Capture the cell that displays the provided text and extract its [x, y] central coordinate. 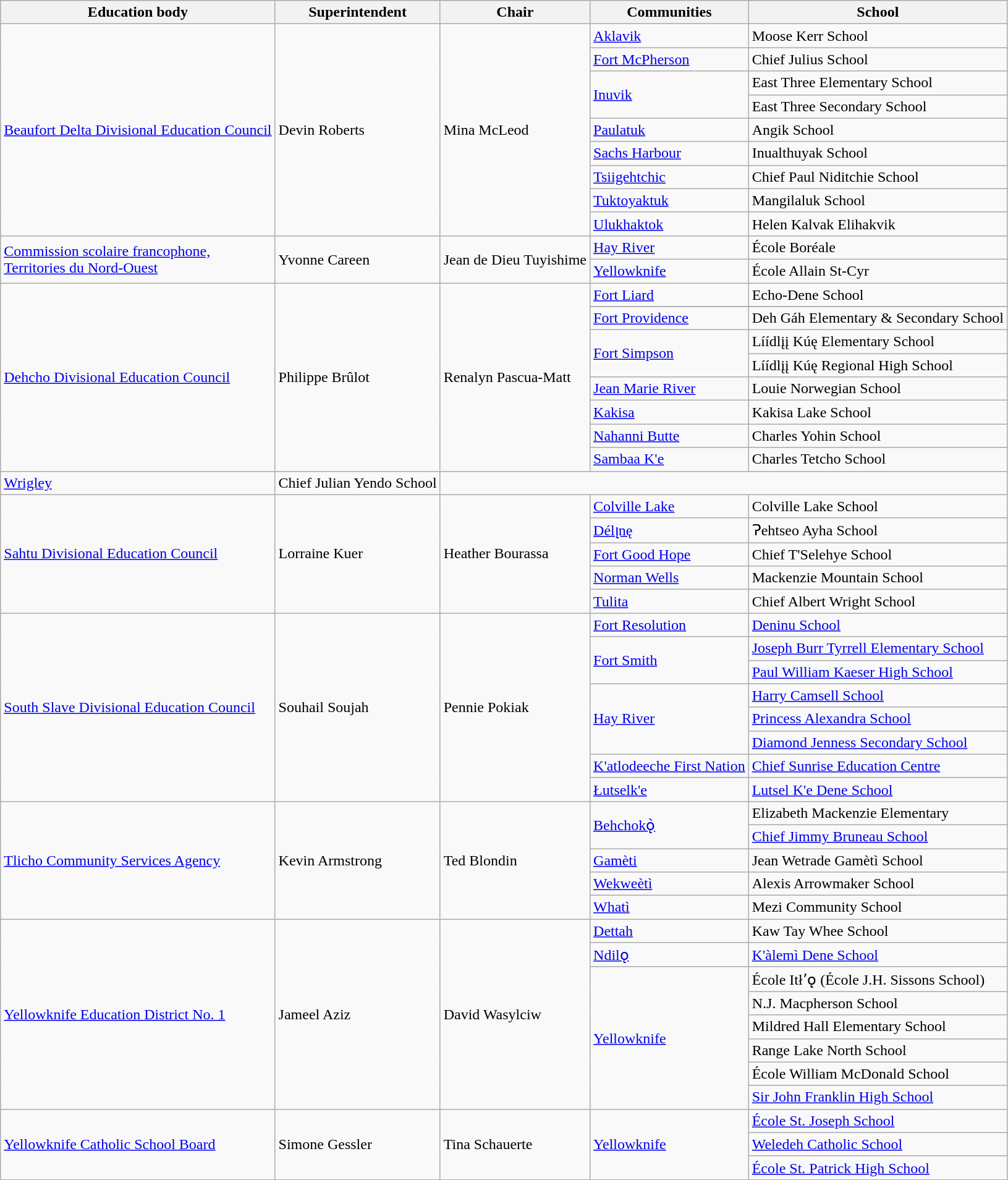
Jean de Dieu Tuyishime [515, 259]
Líídlįį Kúę Regional High School [878, 365]
Gamèti [670, 860]
Mina McLeod [515, 130]
Whatì [670, 907]
Fort McPherson [670, 59]
Louie Norwegian School [878, 389]
Tsiigehtchic [670, 177]
Kakisa [670, 412]
École Itłʼǫ (École J.H. Sissons School) [878, 979]
Behchokǫ̀ [670, 825]
Souhail Soujah [357, 707]
Philippe Brûlot [357, 377]
Lorraine Kuer [357, 554]
Joseph Burr Tyrrell Elementary School [878, 648]
Chief Paul Niditchie School [878, 177]
Moose Kerr School [878, 36]
Mezi Community School [878, 907]
Paul William Kaeser High School [878, 672]
David Wasylciw [515, 1014]
Chief Albert Wright School [878, 601]
École William McDonald School [878, 1074]
Sambaa K'e [670, 459]
Superintendent [357, 12]
Inualthuyak School [878, 153]
Ted Blondin [515, 860]
Chief Julius School [878, 59]
Mackenzie Mountain School [878, 578]
Devin Roberts [357, 130]
Sachs Harbour [670, 153]
Echo-Dene School [878, 295]
Fort Smith [670, 660]
Jean Marie River [670, 389]
K'àlemì Dene School [878, 955]
Jameel Aziz [357, 1014]
N.J. Macpherson School [878, 1003]
School [878, 12]
École Boréale [878, 247]
Tlicho Community Services Agency [138, 860]
Nahanni Butte [670, 436]
Helen Kalvak Elihakvik [878, 224]
Harry Camsell School [878, 695]
Charles Yohin School [878, 436]
Kakisa Lake School [878, 412]
École Allain St-Cyr [878, 271]
Dehcho Divisional Education Council [138, 377]
Mildred Hall Elementary School [878, 1027]
Norman Wells [670, 578]
Sahtu Divisional Education Council [138, 554]
Princess Alexandra School [878, 719]
Renalyn Pascua-Matt [515, 377]
Chief Sunrise Education Centre [878, 766]
Elizabeth Mackenzie Elementary [878, 813]
Kaw Tay Whee School [878, 931]
Ulukhaktok [670, 224]
Líídlįį Kúę Elementary School [878, 342]
K'atlodeeche First Nation [670, 766]
Sir John Franklin High School [878, 1097]
Lutsel K'e Dene School [878, 789]
Aklavik [670, 36]
Fort Providence [670, 318]
Alexis Arrowmaker School [878, 884]
Tulita [670, 601]
Colville Lake [670, 506]
Chief T'Selehye School [878, 554]
Fort Simpson [670, 354]
Ndilǫ [670, 955]
Deh Gáh Elementary & Secondary School [878, 318]
Weledeh Catholic School [878, 1144]
Angik School [878, 130]
Ɂehtseo Ayha School [878, 530]
Yellowknife Catholic School Board [138, 1144]
Yvonne Careen [357, 259]
East Three Elementary School [878, 83]
Fort Resolution [670, 625]
Colville Lake School [878, 506]
Simone Gessler [357, 1144]
Deninu School [878, 625]
Beaufort Delta Divisional Education Council [138, 130]
Heather Bourassa [515, 554]
Yellowknife Education District No. 1 [138, 1014]
Délı̨nę [670, 530]
Education body [138, 12]
Chair [515, 12]
Dettah [670, 931]
Diamond Jenness Secondary School [878, 742]
Tuktoyaktuk [670, 200]
Chief Julian Yendo School [357, 483]
Tina Schauerte [515, 1144]
Łutselk'e [670, 789]
Chief Jimmy Bruneau School [878, 836]
École St. Joseph School [878, 1121]
Range Lake North School [878, 1050]
Commission scolaire francophone,Territories du Nord-Ouest [138, 259]
Fort Good Hope [670, 554]
Jean Wetrade Gamètì School [878, 860]
Paulatuk [670, 130]
East Three Secondary School [878, 106]
Communities [670, 12]
Fort Liard [670, 295]
Charles Tetcho School [878, 459]
Pennie Pokiak [515, 707]
École St. Patrick High School [878, 1168]
Mangilaluk School [878, 200]
Wekweètì [670, 884]
South Slave Divisional Education Council [138, 707]
Wrigley [138, 483]
Inuvik [670, 95]
Kevin Armstrong [357, 860]
